Return (X, Y) of the center of cell containing provided text 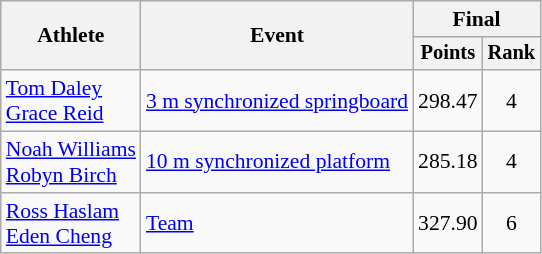
10 m synchronized platform (277, 162)
327.90 (448, 224)
285.18 (448, 162)
Event (277, 36)
Tom DaleyGrace Reid (71, 100)
3 m synchronized springboard (277, 100)
298.47 (448, 100)
Points (448, 54)
Final (476, 19)
Rank (512, 54)
Athlete (71, 36)
Noah WilliamsRobyn Birch (71, 162)
Team (277, 224)
Ross HaslamEden Cheng (71, 224)
6 (512, 224)
